Detect which cell encompasses the target text, then output its (x, y) center coordinate. 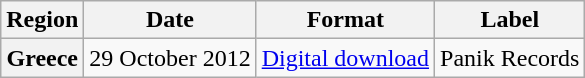
Region (42, 20)
Digital download (345, 58)
Format (345, 20)
Label (510, 20)
Panik Records (510, 58)
29 October 2012 (170, 58)
Greece (42, 58)
Date (170, 20)
